From the cell containing the given text, extract its center point as [x, y] coordinate. 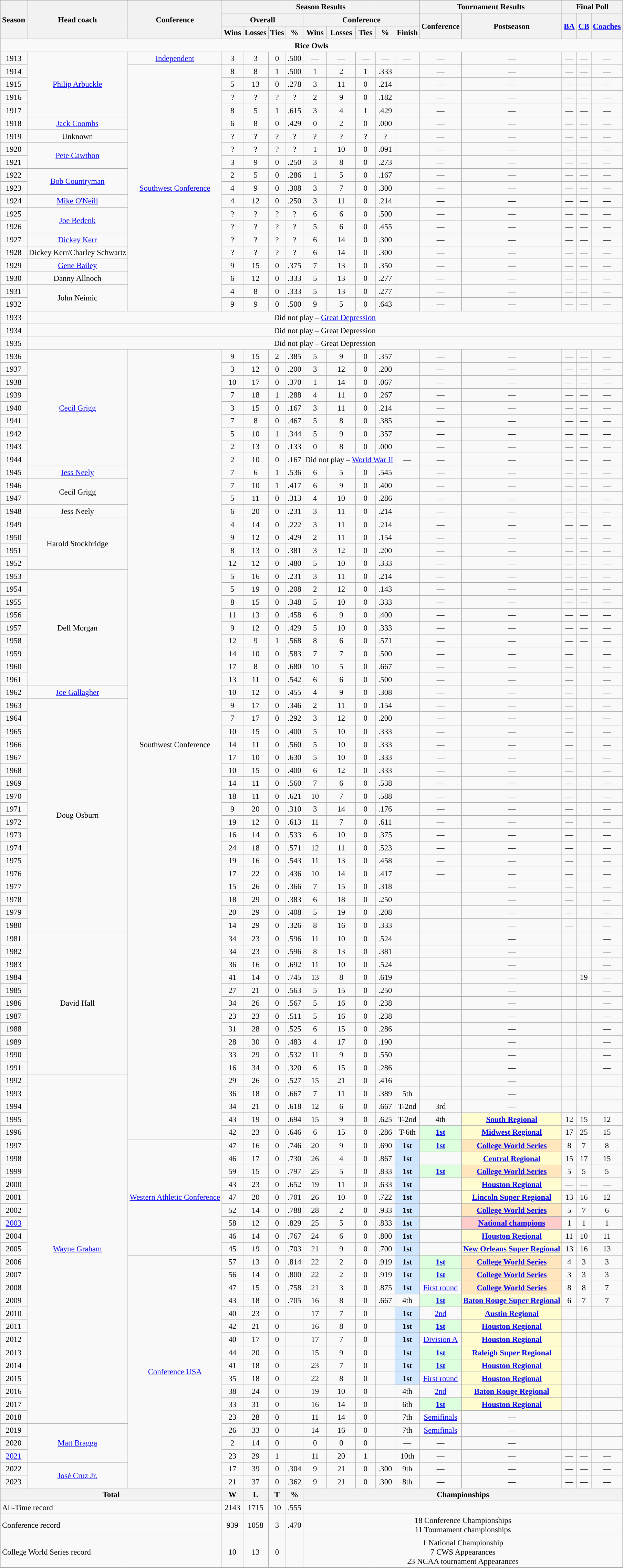
National champions [512, 1223]
Dickey Kerr/Charley Schwartz [77, 253]
1987 [14, 1016]
1944 [14, 460]
1945 [14, 473]
.408 [294, 912]
1921 [14, 162]
.176 [385, 809]
.318 [385, 887]
.613 [294, 822]
1951 [14, 550]
3rd [440, 1106]
.536 [294, 473]
1953 [14, 576]
Doug Osburn [77, 816]
Coaches [607, 26]
2143 [232, 1508]
939 [232, 1525]
1924 [14, 201]
Gene Bailey [77, 266]
1948 [14, 511]
.292 [294, 719]
.416 [385, 1081]
Baton Rouge Regional [512, 1391]
9th [407, 1469]
.542 [294, 680]
1934 [14, 330]
1947 [14, 499]
2007 [14, 1275]
2016 [14, 1391]
Midwest Regional [512, 1133]
1915 [14, 84]
Dickey Kerr [77, 240]
1940 [14, 408]
1916 [14, 97]
.745 [294, 977]
1993 [14, 1094]
.182 [385, 97]
.694 [294, 1120]
Independent [175, 59]
1975 [14, 861]
José Cruz Jr. [77, 1475]
27 [232, 990]
.611 [385, 822]
Finish [407, 33]
.758 [294, 1288]
1966 [14, 744]
.525 [294, 1029]
.288 [294, 395]
Lincoln Super Regional [512, 1197]
1956 [14, 615]
2014 [14, 1365]
Matt Bragga [77, 1443]
44 [232, 1353]
1977 [14, 887]
W [232, 1495]
2010 [14, 1314]
1960 [14, 667]
Jack Coombs [77, 123]
.588 [385, 796]
1972 [14, 822]
45 [232, 1249]
Harold Stockbridge [77, 544]
.467 [294, 421]
.619 [385, 977]
1967 [14, 757]
2021 [14, 1456]
1970 [14, 796]
.583 [294, 654]
.630 [294, 757]
.067 [385, 382]
1999 [14, 1171]
Conference USA [175, 1372]
10th [407, 1456]
2006 [14, 1262]
2004 [14, 1236]
.788 [294, 1210]
.621 [294, 796]
2000 [14, 1184]
.705 [294, 1301]
1969 [14, 783]
1995 [14, 1120]
1998 [14, 1158]
1990 [14, 1055]
.615 [294, 110]
.511 [294, 1016]
.829 [294, 1223]
.625 [385, 1120]
.362 [294, 1482]
1997 [14, 1145]
.646 [294, 1133]
Division A [440, 1339]
Danny Allnoch [77, 278]
2002 [14, 1210]
6th [407, 1404]
.470 [294, 1525]
L [256, 1495]
1992 [14, 1081]
1973 [14, 835]
.692 [294, 964]
2018 [14, 1417]
1931 [14, 292]
Tournament Results [490, 7]
39 [256, 1469]
.746 [294, 1145]
Season [14, 20]
1946 [14, 486]
.527 [294, 1081]
Wayne Graham [77, 1249]
2008 [14, 1288]
1996 [14, 1133]
1952 [14, 563]
1927 [14, 240]
1974 [14, 848]
.538 [385, 783]
.875 [385, 1288]
Total [111, 1495]
56 [232, 1275]
.133 [294, 447]
1914 [14, 72]
1917 [14, 110]
1942 [14, 434]
1989 [14, 1042]
1991 [14, 1068]
1988 [14, 1029]
1937 [14, 369]
2011 [14, 1327]
1963 [14, 706]
Overall [262, 20]
1954 [14, 589]
1978 [14, 900]
Final Poll [592, 7]
2017 [14, 1404]
College World Series record [111, 1552]
1964 [14, 719]
Dell Morgan [77, 628]
South Regional [512, 1120]
8th [407, 1482]
37 [256, 1482]
1983 [14, 964]
.703 [294, 1249]
52 [232, 1210]
5th [407, 1094]
1950 [14, 537]
1923 [14, 188]
.222 [294, 525]
.310 [294, 809]
30 [256, 1042]
.797 [294, 1171]
.867 [385, 1158]
1938 [14, 382]
2005 [14, 1249]
2012 [14, 1339]
35 [232, 1378]
1920 [14, 149]
Unknown [77, 136]
.350 [385, 266]
1928 [14, 253]
.722 [385, 1197]
.366 [294, 887]
1715 [256, 1508]
.143 [385, 589]
Baton Rouge Super Regional [512, 1301]
1926 [14, 227]
2019 [14, 1430]
CB [584, 26]
1958 [14, 641]
1939 [14, 395]
.273 [385, 162]
.643 [385, 305]
2015 [14, 1378]
1929 [14, 266]
1930 [14, 278]
.483 [294, 1042]
.344 [294, 434]
.700 [385, 1249]
.313 [294, 499]
1941 [14, 421]
T-6th [407, 1133]
18 Conference Championships11 Tournament championships [463, 1525]
38 [232, 1391]
Central Regional [512, 1158]
Joe Gallagher [77, 692]
.533 [294, 835]
.545 [385, 473]
Season Results [321, 7]
Raleigh Super Regional [512, 1353]
1980 [14, 925]
.567 [294, 1003]
.304 [294, 1469]
.618 [294, 1106]
Championships [463, 1495]
Did not play – World War II [349, 460]
1933 [14, 317]
Joe Bedenk [77, 220]
Austin Regional [512, 1314]
.091 [385, 149]
58 [232, 1223]
.933 [385, 1210]
1982 [14, 951]
1 National Championship7 CWS Appearances23 NCAA tournament Appearances [463, 1552]
2003 [14, 1223]
.267 [385, 395]
1984 [14, 977]
1981 [14, 939]
New Orleans Super Regional [512, 1249]
1965 [14, 731]
.326 [294, 925]
1935 [14, 343]
1918 [14, 123]
1936 [14, 356]
David Hall [77, 1003]
.320 [294, 1068]
1922 [14, 175]
.523 [385, 848]
John Neimic [77, 298]
.480 [294, 563]
1955 [14, 602]
1961 [14, 680]
.701 [294, 1197]
.532 [294, 1055]
.633 [385, 1184]
57 [232, 1262]
1949 [14, 525]
.346 [294, 706]
.730 [294, 1158]
.568 [294, 641]
.389 [385, 1094]
1994 [14, 1106]
.652 [294, 1184]
Postseason [512, 26]
1979 [14, 912]
1962 [14, 692]
Philip Arbuckle [77, 84]
Conference record [111, 1525]
2013 [14, 1353]
.543 [294, 861]
.278 [294, 84]
BA [569, 26]
2020 [14, 1443]
1985 [14, 990]
.190 [385, 1042]
1058 [256, 1525]
1976 [14, 874]
1925 [14, 214]
.680 [294, 667]
T [277, 1495]
.563 [294, 990]
1971 [14, 809]
.436 [294, 874]
.555 [294, 1508]
1959 [14, 654]
1957 [14, 628]
.383 [294, 900]
1913 [14, 59]
Pete Cawthon [77, 156]
.550 [385, 1055]
.348 [294, 602]
Mike O'Neill [77, 201]
1943 [14, 447]
Head coach [77, 20]
59 [232, 1171]
1968 [14, 770]
2023 [14, 1482]
2022 [14, 1469]
Western Athletic Conference [175, 1197]
1932 [14, 305]
Bob Countryman [77, 182]
.814 [294, 1262]
2009 [14, 1301]
.767 [294, 1236]
All-Time record [111, 1508]
1986 [14, 1003]
2001 [14, 1197]
.690 [385, 1145]
.370 [294, 382]
Rice Owls [311, 46]
1919 [14, 136]
